Pinpoint the cell where the given text exists, returning its [X, Y] midpoint coordinate. 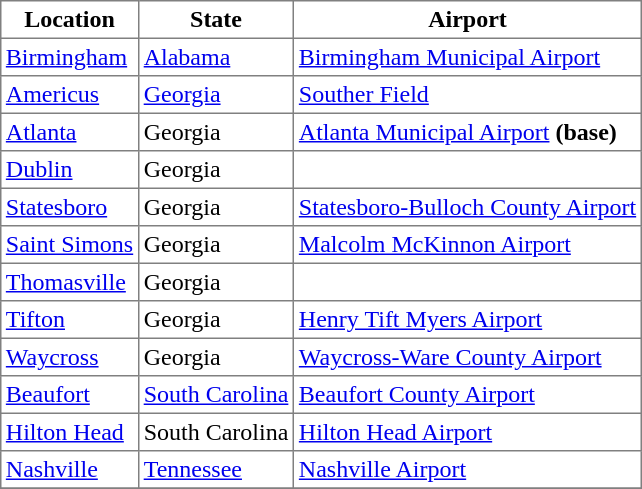
Nashville Airport [468, 470]
Waycross [70, 357]
Birmingham [70, 57]
Waycross-Ware County Airport [468, 357]
Atlanta Municipal Airport (base) [468, 132]
Americus [70, 95]
Malcolm McKinnon Airport [468, 245]
Thomasville [70, 282]
Atlanta [70, 132]
Location [70, 20]
Souther Field [468, 95]
Tifton [70, 320]
Hilton Head [70, 432]
Hilton Head Airport [468, 432]
State [216, 20]
Statesboro [70, 207]
Dublin [70, 170]
Statesboro-Bulloch County Airport [468, 207]
Saint Simons [70, 245]
Beaufort County Airport [468, 395]
Birmingham Municipal Airport [468, 57]
Beaufort [70, 395]
Tennessee [216, 470]
Henry Tift Myers Airport [468, 320]
Airport [468, 20]
Alabama [216, 57]
Nashville [70, 470]
